Capture the cell that displays the provided text and extract its [X, Y] central coordinate. 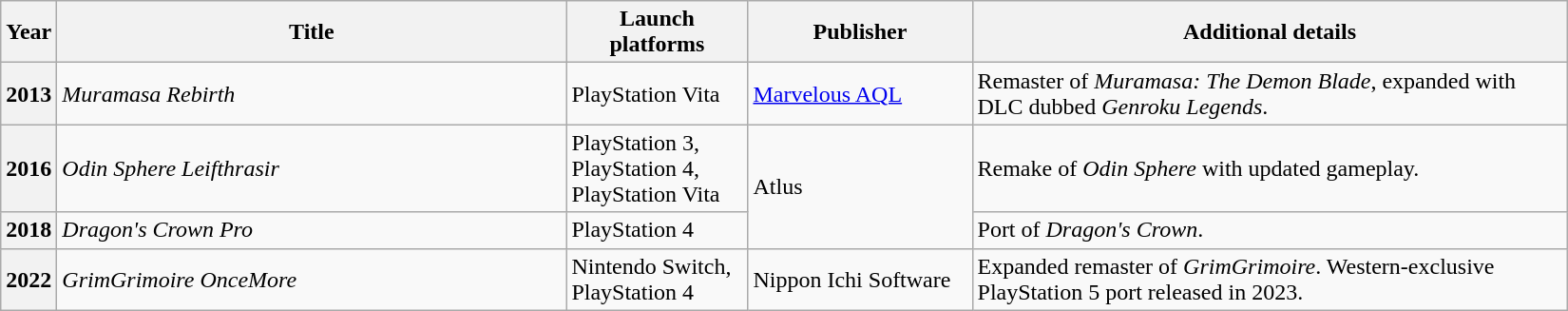
Dragon's Crown Pro [312, 230]
Expanded remaster of GrimGrimoire. Western-exclusive PlayStation 5 port released in 2023. [1270, 280]
Odin Sphere Leifthrasir [312, 168]
Title [312, 32]
Launch platforms [658, 32]
2022 [29, 280]
PlayStation Vita [658, 93]
GrimGrimoire OnceMore [312, 280]
Year [29, 32]
Remaster of Muramasa: The Demon Blade, expanded with DLC dubbed Genroku Legends. [1270, 93]
Muramasa Rebirth [312, 93]
PlayStation 4 [658, 230]
Remake of Odin Sphere with updated gameplay. [1270, 168]
Atlus [860, 186]
Port of Dragon's Crown. [1270, 230]
2013 [29, 93]
Publisher [860, 32]
Nintendo Switch, PlayStation 4 [658, 280]
2018 [29, 230]
PlayStation 3, PlayStation 4, PlayStation Vita [658, 168]
Marvelous AQL [860, 93]
Nippon Ichi Software [860, 280]
2016 [29, 168]
Additional details [1270, 32]
